Extract the (X, Y) coordinate from the center of the cell holding the provided text.  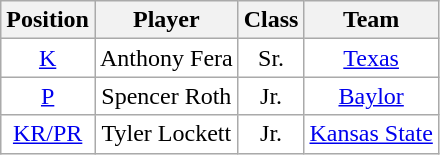
Kansas State (371, 134)
Baylor (371, 96)
Tyler Lockett (166, 134)
Anthony Fera (166, 58)
P (48, 96)
Player (166, 20)
K (48, 58)
Spencer Roth (166, 96)
Class (271, 20)
Texas (371, 58)
Position (48, 20)
Sr. (271, 58)
Team (371, 20)
KR/PR (48, 134)
